Locate the cell with the specified text and output its [x, y] center coordinate. 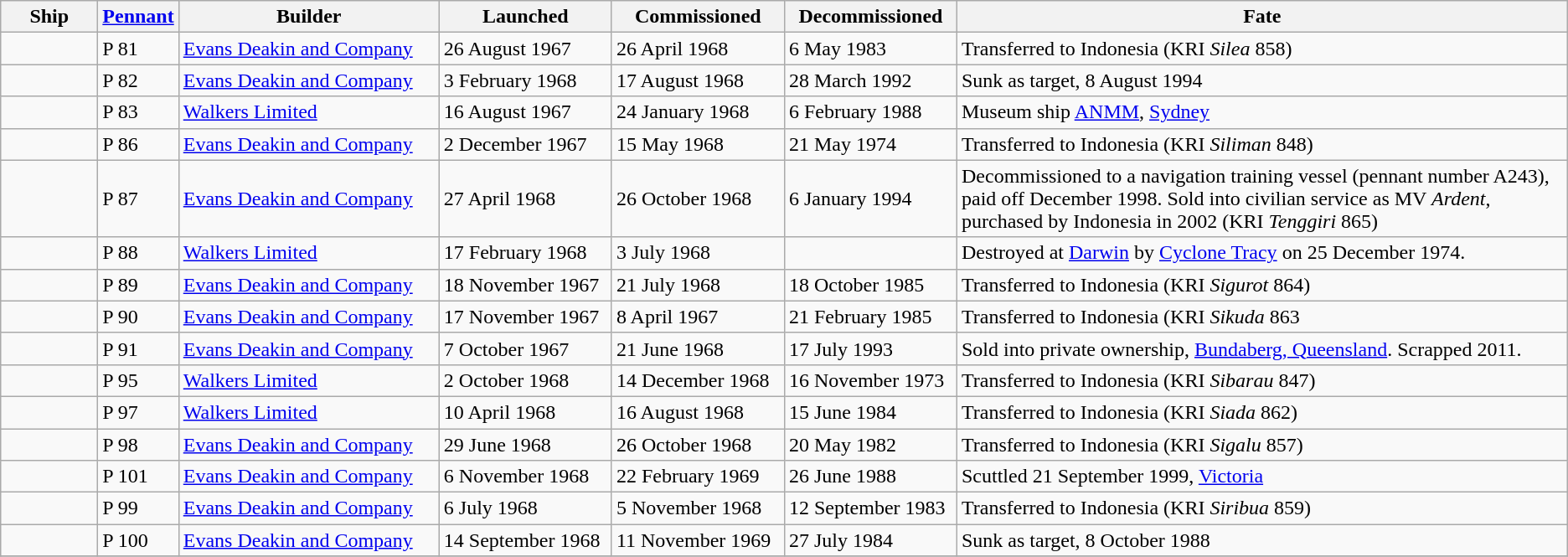
14 December 1968 [698, 380]
24 January 1968 [698, 112]
18 November 1967 [525, 285]
15 May 1968 [698, 144]
Ship [49, 17]
P 101 [138, 477]
Transferred to Indonesia (KRI Siada 862) [1261, 412]
Launched [525, 17]
21 May 1974 [870, 144]
6 May 1983 [870, 49]
17 August 1968 [698, 80]
Transferred to Indonesia (KRI Sigalu 857) [1261, 445]
27 July 1984 [870, 540]
27 April 1968 [525, 199]
6 July 1968 [525, 508]
26 June 1988 [870, 477]
P 90 [138, 317]
Scuttled 21 September 1999, Victoria [1261, 477]
8 April 1967 [698, 317]
6 November 1968 [525, 477]
20 May 1982 [870, 445]
P 83 [138, 112]
Fate [1261, 17]
3 July 1968 [698, 253]
Transferred to Indonesia (KRI Silea 858) [1261, 49]
P 99 [138, 508]
P 88 [138, 253]
Transferred to Indonesia (KRI Siliman 848) [1261, 144]
Builder [308, 17]
Destroyed at Darwin by Cyclone Tracy on 25 December 1974. [1261, 253]
2 October 1968 [525, 380]
16 August 1967 [525, 112]
5 November 1968 [698, 508]
10 April 1968 [525, 412]
Commissioned [698, 17]
16 November 1973 [870, 380]
P 98 [138, 445]
Transferred to Indonesia (KRI Sigurot 864) [1261, 285]
2 December 1967 [525, 144]
3 February 1968 [525, 80]
Decommissioned [870, 17]
18 October 1985 [870, 285]
6 February 1988 [870, 112]
Transferred to Indonesia (KRI Sibarau 847) [1261, 380]
17 July 1993 [870, 348]
Sunk as target, 8 October 1988 [1261, 540]
Transferred to Indonesia (KRI Siribua 859) [1261, 508]
Sold into private ownership, Bundaberg, Queensland. Scrapped 2011. [1261, 348]
P 87 [138, 199]
P 89 [138, 285]
P 86 [138, 144]
26 April 1968 [698, 49]
P 91 [138, 348]
26 August 1967 [525, 49]
P 100 [138, 540]
17 November 1967 [525, 317]
7 October 1967 [525, 348]
Pennant [138, 17]
P 81 [138, 49]
12 September 1983 [870, 508]
P 97 [138, 412]
Sunk as target, 8 August 1994 [1261, 80]
15 June 1984 [870, 412]
16 August 1968 [698, 412]
P 82 [138, 80]
28 March 1992 [870, 80]
14 September 1968 [525, 540]
17 February 1968 [525, 253]
Transferred to Indonesia (KRI Sikuda 863 [1261, 317]
6 January 1994 [870, 199]
21 July 1968 [698, 285]
21 June 1968 [698, 348]
29 June 1968 [525, 445]
21 February 1985 [870, 317]
Museum ship ANMM, Sydney [1261, 112]
P 95 [138, 380]
11 November 1969 [698, 540]
22 February 1969 [698, 477]
